Output the (X, Y) coordinate of the center of the cell containing the given text.  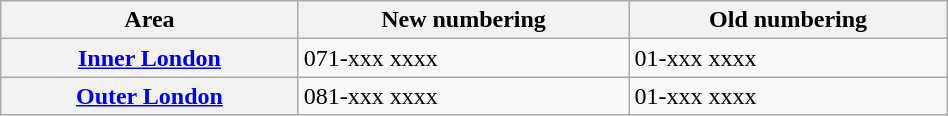
New numbering (464, 20)
Outer London (150, 96)
Area (150, 20)
Old numbering (788, 20)
071-xxx xxxx (464, 58)
081-xxx xxxx (464, 96)
Inner London (150, 58)
